Capture the cell that displays the provided text and extract its (X, Y) central coordinate. 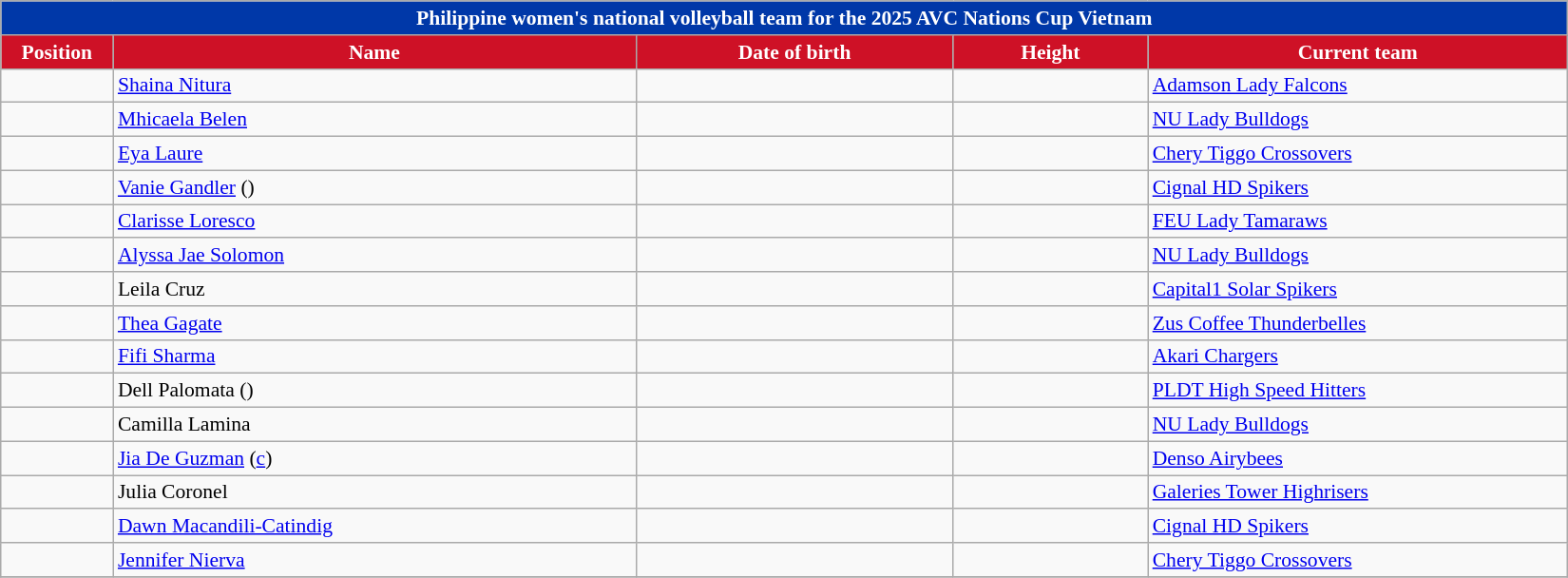
PLDT High Speed Hitters (1358, 391)
Zus Coffee Thunderbelles (1358, 323)
Camilla Lamina (374, 425)
Mhicaela Belen (374, 120)
Vanie Gandler () (374, 187)
Alyssa Jae Solomon (374, 256)
Dawn Macandili-Catindig (374, 527)
Current team (1358, 52)
Date of birth (794, 52)
Jia De Guzman (c) (374, 458)
Akari Chargers (1358, 356)
Thea Gagate (374, 323)
Eya Laure (374, 154)
Jennifer Nierva (374, 560)
Fifi Sharma (374, 356)
Name (374, 52)
FEU Lady Tamaraws (1358, 222)
Clarisse Loresco (374, 222)
Julia Coronel (374, 492)
Position (57, 52)
Dell Palomata () (374, 391)
Denso Airybees (1358, 458)
Shaina Nitura (374, 86)
Leila Cruz (374, 289)
Adamson Lady Falcons (1358, 86)
Galeries Tower Highrisers (1358, 492)
Height (1051, 52)
Philippine women's national volleyball team for the 2025 AVC Nations Cup Vietnam (785, 18)
Capital1 Solar Spikers (1358, 289)
